Determine the [X, Y] coordinate at the center of the cell enclosing the given text.  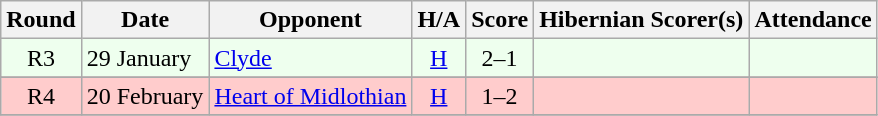
Round [41, 20]
R4 [41, 96]
Heart of Midlothian [310, 96]
20 February [145, 96]
Opponent [310, 20]
2–1 [500, 58]
Hibernian Scorer(s) [642, 20]
Attendance [813, 20]
Score [500, 20]
1–2 [500, 96]
29 January [145, 58]
H/A [439, 20]
Date [145, 20]
R3 [41, 58]
Clyde [310, 58]
